Return the (X, Y) coordinate for the center point of the cell that contains the specified text.  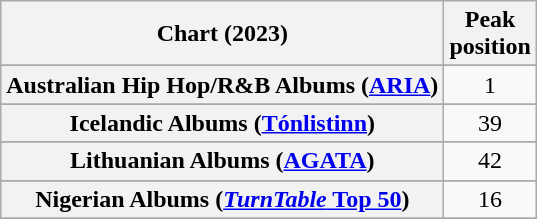
1 (490, 85)
42 (490, 161)
Lithuanian Albums (AGATA) (222, 161)
Peakposition (490, 34)
Nigerian Albums (TurnTable Top 50) (222, 199)
Chart (2023) (222, 34)
16 (490, 199)
39 (490, 123)
Australian Hip Hop/R&B Albums (ARIA) (222, 85)
Icelandic Albums (Tónlistinn) (222, 123)
